Identify which cell holds the provided text, then report its (X, Y) central coordinate. 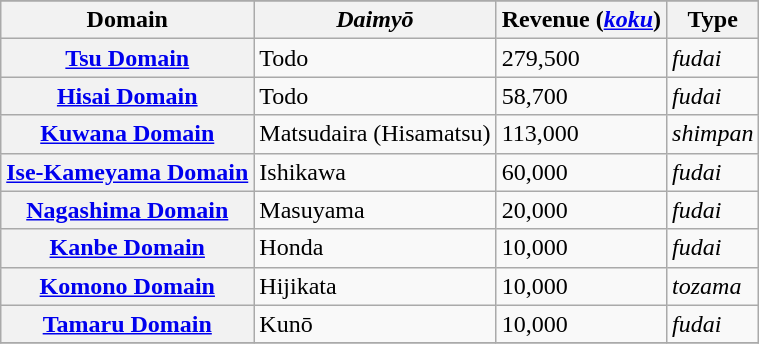
Matsudaira (Hisamatsu) (375, 134)
Kanbe Domain (128, 248)
Ishikawa (375, 172)
Ise-Kameyama Domain (128, 172)
60,000 (581, 172)
shimpan (713, 134)
113,000 (581, 134)
Kuwana Domain (128, 134)
279,500 (581, 58)
Domain (128, 20)
Komono Domain (128, 286)
58,700 (581, 96)
Type (713, 20)
Revenue (koku) (581, 20)
Honda (375, 248)
Tsu Domain (128, 58)
Hijikata (375, 286)
tozama (713, 286)
Daimyō (375, 20)
Masuyama (375, 210)
Hisai Domain (128, 96)
Kunō (375, 324)
20,000 (581, 210)
Tamaru Domain (128, 324)
Nagashima Domain (128, 210)
